From the cell containing the given text, extract its center point as (X, Y) coordinate. 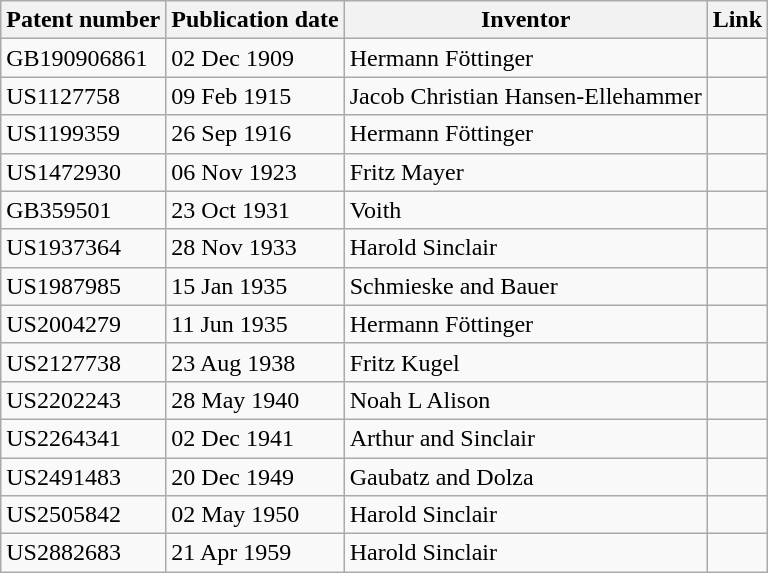
US2202243 (84, 400)
US1127758 (84, 96)
US2882683 (84, 553)
Link (737, 20)
Fritz Mayer (526, 172)
Arthur and Sinclair (526, 438)
US1987985 (84, 286)
26 Sep 1916 (255, 134)
Patent number (84, 20)
28 Nov 1933 (255, 248)
US2004279 (84, 324)
US2264341 (84, 438)
US2491483 (84, 477)
US2505842 (84, 515)
02 May 1950 (255, 515)
GB359501 (84, 210)
Publication date (255, 20)
21 Apr 1959 (255, 553)
Schmieske and Bauer (526, 286)
11 Jun 1935 (255, 324)
US1199359 (84, 134)
US1937364 (84, 248)
Noah L Alison (526, 400)
15 Jan 1935 (255, 286)
US2127738 (84, 362)
Fritz Kugel (526, 362)
23 Aug 1938 (255, 362)
23 Oct 1931 (255, 210)
Voith (526, 210)
02 Dec 1909 (255, 58)
US1472930 (84, 172)
GB190906861 (84, 58)
Inventor (526, 20)
20 Dec 1949 (255, 477)
02 Dec 1941 (255, 438)
06 Nov 1923 (255, 172)
Jacob Christian Hansen-Ellehammer (526, 96)
09 Feb 1915 (255, 96)
Gaubatz and Dolza (526, 477)
28 May 1940 (255, 400)
